From the cell containing the given text, extract its center point as [x, y] coordinate. 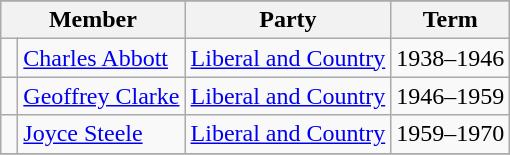
Geoffrey Clarke [102, 96]
Term [450, 20]
Joyce Steele [102, 134]
Party [288, 20]
Charles Abbott [102, 58]
1946–1959 [450, 96]
Member [93, 20]
1938–1946 [450, 58]
1959–1970 [450, 134]
